Capture the cell that displays the provided text and extract its [X, Y] central coordinate. 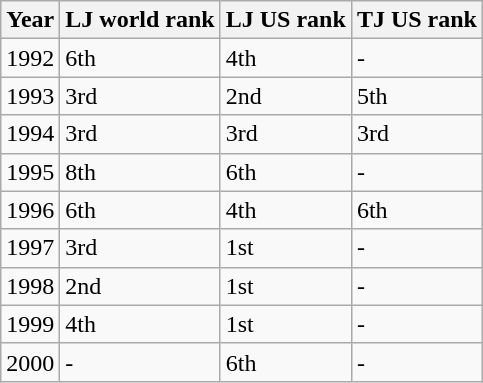
1992 [30, 58]
2000 [30, 362]
1999 [30, 324]
8th [140, 172]
TJ US rank [416, 20]
LJ US rank [286, 20]
1993 [30, 96]
LJ world rank [140, 20]
1994 [30, 134]
1996 [30, 210]
1997 [30, 248]
5th [416, 96]
1998 [30, 286]
Year [30, 20]
1995 [30, 172]
